Find where the given text appears and provide that cell's center as [x, y] coordinate. 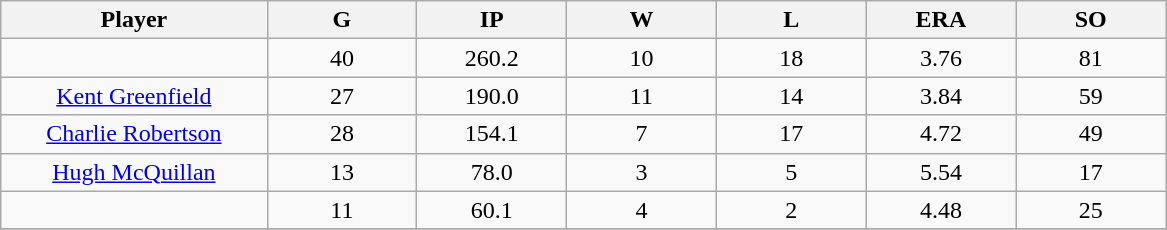
18 [791, 58]
5.54 [941, 172]
28 [342, 134]
G [342, 20]
Kent Greenfield [134, 96]
IP [492, 20]
7 [642, 134]
3 [642, 172]
14 [791, 96]
Hugh McQuillan [134, 172]
3.84 [941, 96]
154.1 [492, 134]
4.72 [941, 134]
Player [134, 20]
4 [642, 210]
25 [1091, 210]
27 [342, 96]
W [642, 20]
SO [1091, 20]
81 [1091, 58]
2 [791, 210]
10 [642, 58]
78.0 [492, 172]
Charlie Robertson [134, 134]
5 [791, 172]
60.1 [492, 210]
ERA [941, 20]
40 [342, 58]
3.76 [941, 58]
190.0 [492, 96]
4.48 [941, 210]
260.2 [492, 58]
L [791, 20]
59 [1091, 96]
49 [1091, 134]
13 [342, 172]
